Find where the given text appears and provide that cell's center as (x, y) coordinate. 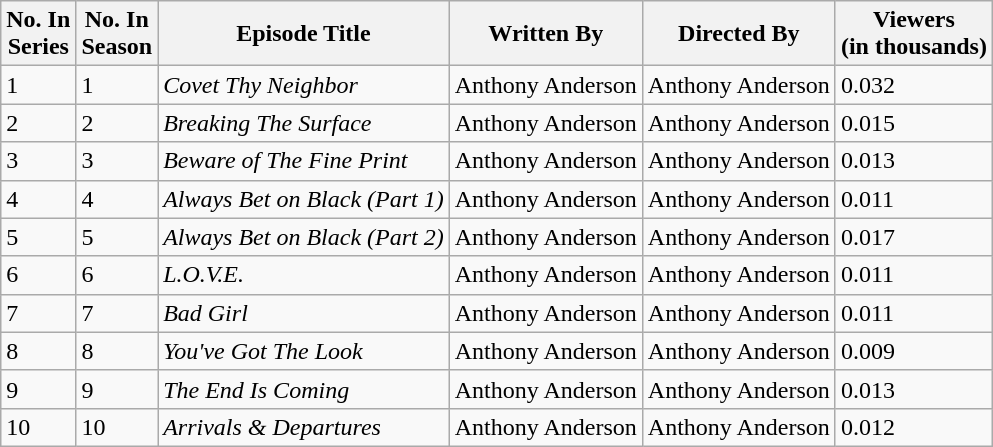
Always Bet on Black (Part 1) (304, 199)
No. InSeries (38, 34)
No. InSeason (117, 34)
Viewers(in thousands) (914, 34)
0.012 (914, 427)
Always Bet on Black (Part 2) (304, 237)
Beware of The Fine Print (304, 161)
0.015 (914, 123)
L.O.V.E. (304, 275)
Written By (546, 34)
0.017 (914, 237)
Directed By (738, 34)
Episode Title (304, 34)
Bad Girl (304, 313)
You've Got The Look (304, 351)
0.009 (914, 351)
Covet Thy Neighbor (304, 85)
The End Is Coming (304, 389)
Arrivals & Departures (304, 427)
Breaking The Surface (304, 123)
0.032 (914, 85)
